Search for the cell housing the specified text and yield its (x, y) center coordinate. 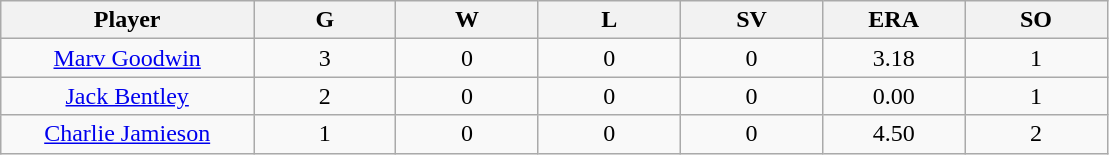
SV (751, 20)
SO (1036, 20)
W (467, 20)
L (609, 20)
3.18 (894, 58)
Charlie Jamieson (128, 134)
0.00 (894, 96)
Marv Goodwin (128, 58)
Player (128, 20)
ERA (894, 20)
G (325, 20)
3 (325, 58)
Jack Bentley (128, 96)
4.50 (894, 134)
